From the cell containing the given text, extract its center point as [x, y] coordinate. 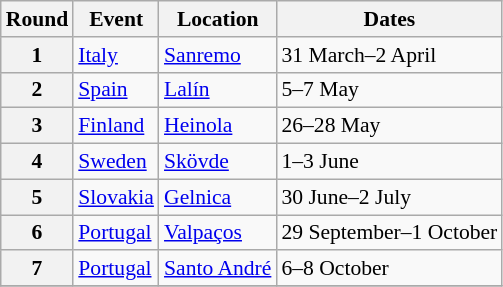
Event [116, 19]
Italy [116, 55]
1–3 June [389, 162]
Round [38, 19]
Heinola [218, 126]
1 [38, 55]
Spain [116, 90]
5–7 May [389, 90]
7 [38, 269]
26–28 May [389, 126]
30 June–2 July [389, 197]
Slovakia [116, 197]
Lalín [218, 90]
29 September–1 October [389, 233]
5 [38, 197]
2 [38, 90]
Location [218, 19]
Dates [389, 19]
3 [38, 126]
Valpaços [218, 233]
4 [38, 162]
Sweden [116, 162]
Santo André [218, 269]
Sanremo [218, 55]
Gelnica [218, 197]
Finland [116, 126]
6–8 October [389, 269]
Skövde [218, 162]
6 [38, 233]
31 March–2 April [389, 55]
